Determine the (X, Y) coordinate at the center of the cell enclosing the given text.  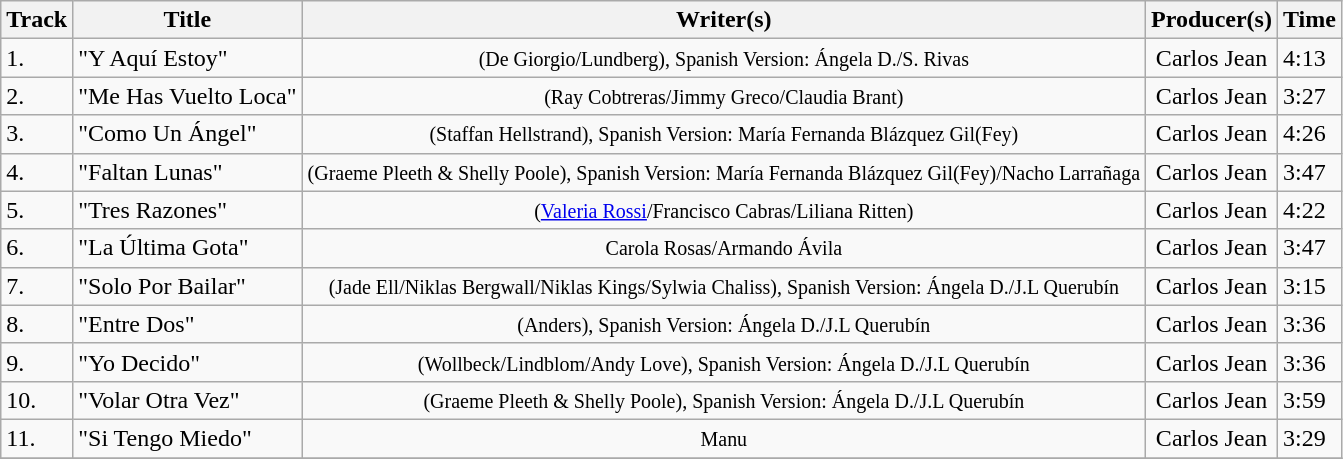
"Faltan Lunas" (188, 172)
(Graeme Pleeth & Shelly Poole), Spanish Version: Ángela D./J.L Querubín (724, 400)
"La Última Gota" (188, 248)
3:15 (1309, 286)
3:29 (1309, 438)
Time (1309, 20)
5. (37, 210)
Manu (724, 438)
(Ray Cobtreras/Jimmy Greco/Claudia Brant) (724, 96)
(Staffan Hellstrand), Spanish Version: María Fernanda Blázquez Gil(Fey) (724, 134)
(Jade Ell/Niklas Bergwall/Niklas Kings/Sylwia Chaliss), Spanish Version: Ángela D./J.L Querubín (724, 286)
"Y Aquí Estoy" (188, 58)
(Anders), Spanish Version: Ángela D./J.L Querubín (724, 324)
"Como Un Ángel" (188, 134)
3:59 (1309, 400)
9. (37, 362)
3. (37, 134)
Title (188, 20)
1. (37, 58)
11. (37, 438)
Producer(s) (1212, 20)
"Volar Otra Vez" (188, 400)
10. (37, 400)
4:13 (1309, 58)
(Wollbeck/Lindblom/Andy Love), Spanish Version: Ángela D./J.L Querubín (724, 362)
(De Giorgio/Lundberg), Spanish Version: Ángela D./S. Rivas (724, 58)
Track (37, 20)
(Valeria Rossi/Francisco Cabras/Liliana Ritten) (724, 210)
"Yo Decido" (188, 362)
2. (37, 96)
8. (37, 324)
(Graeme Pleeth & Shelly Poole), Spanish Version: María Fernanda Blázquez Gil(Fey)/Nacho Larrañaga (724, 172)
4. (37, 172)
"Solo Por Bailar" (188, 286)
Writer(s) (724, 20)
"Me Has Vuelto Loca" (188, 96)
"Tres Razones" (188, 210)
4:22 (1309, 210)
7. (37, 286)
6. (37, 248)
4:26 (1309, 134)
"Entre Dos" (188, 324)
3:27 (1309, 96)
"Si Tengo Miedo" (188, 438)
Carola Rosas/Armando Ávila (724, 248)
